Pinpoint the cell where the given text exists, returning its (X, Y) midpoint coordinate. 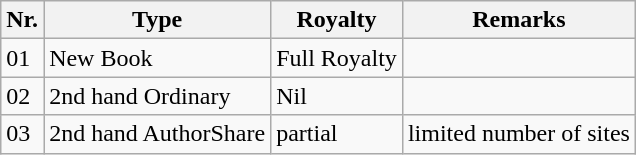
02 (22, 96)
03 (22, 134)
2nd hand Ordinary (158, 96)
Royalty (337, 20)
Full Royalty (337, 58)
New Book (158, 58)
Type (158, 20)
limited number of sites (518, 134)
2nd hand AuthorShare (158, 134)
partial (337, 134)
Nil (337, 96)
Nr. (22, 20)
01 (22, 58)
Remarks (518, 20)
